From the cell containing the given text, extract its center point as [x, y] coordinate. 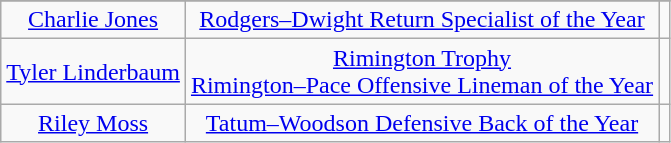
Tatum–Woodson Defensive Back of the Year [422, 123]
Rodgers–Dwight Return Specialist of the Year [422, 20]
Riley Moss [94, 123]
Charlie Jones [94, 20]
Rimington TrophyRimington–Pace Offensive Lineman of the Year [422, 72]
Tyler Linderbaum [94, 72]
